Provide the [x, y] coordinate of the cell's center where the given text is located.  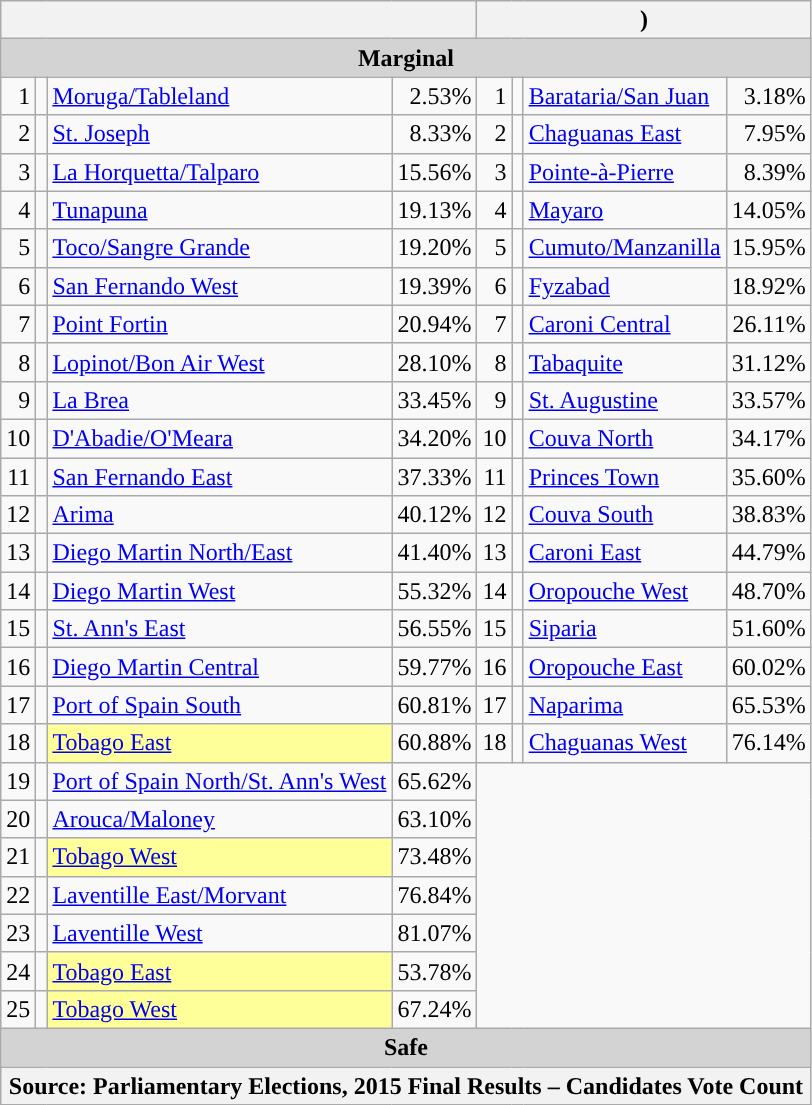
20 [18, 819]
19.13% [434, 210]
37.33% [434, 477]
59.77% [434, 667]
23 [18, 933]
Source: Parliamentary Elections, 2015 Final Results – Candidates Vote Count [406, 1085]
Arima [220, 515]
34.17% [768, 438]
8.39% [768, 172]
67.24% [434, 1009]
Tabaquite [624, 362]
Oropouche East [624, 667]
60.88% [434, 743]
25 [18, 1009]
La Brea [220, 400]
60.81% [434, 705]
8.33% [434, 134]
76.84% [434, 895]
Diego Martin North/East [220, 553]
La Horquetta/Talparo [220, 172]
65.53% [768, 705]
2.53% [434, 96]
) [644, 20]
22 [18, 895]
41.40% [434, 553]
14.05% [768, 210]
Port of Spain North/St. Ann's West [220, 781]
San Fernando East [220, 477]
Marginal [406, 58]
Tunapuna [220, 210]
48.70% [768, 591]
73.48% [434, 857]
Toco/Sangre Grande [220, 248]
24 [18, 971]
Point Fortin [220, 324]
60.02% [768, 667]
51.60% [768, 629]
Laventille West [220, 933]
15.56% [434, 172]
Mayaro [624, 210]
Lopinot/Bon Air West [220, 362]
81.07% [434, 933]
Cumuto/Manzanilla [624, 248]
34.20% [434, 438]
44.79% [768, 553]
7.95% [768, 134]
3.18% [768, 96]
Caroni Central [624, 324]
Chaguanas West [624, 743]
20.94% [434, 324]
63.10% [434, 819]
Arouca/Maloney [220, 819]
Pointe-à-Pierre [624, 172]
33.45% [434, 400]
San Fernando West [220, 286]
55.32% [434, 591]
St. Augustine [624, 400]
Naparima [624, 705]
28.10% [434, 362]
Diego Martin Central [220, 667]
Diego Martin West [220, 591]
Barataria/San Juan [624, 96]
31.12% [768, 362]
Oropouche West [624, 591]
Moruga/Tableland [220, 96]
Princes Town [624, 477]
26.11% [768, 324]
St. Joseph [220, 134]
53.78% [434, 971]
15.95% [768, 248]
65.62% [434, 781]
35.60% [768, 477]
19.39% [434, 286]
D'Abadie/O'Meara [220, 438]
St. Ann's East [220, 629]
38.83% [768, 515]
21 [18, 857]
Port of Spain South [220, 705]
Couva South [624, 515]
Siparia [624, 629]
Couva North [624, 438]
Chaguanas East [624, 134]
40.12% [434, 515]
Laventille East/Morvant [220, 895]
18.92% [768, 286]
56.55% [434, 629]
Fyzabad [624, 286]
Safe [406, 1047]
Caroni East [624, 553]
76.14% [768, 743]
33.57% [768, 400]
19 [18, 781]
19.20% [434, 248]
